Identify which cell holds the provided text, then report its (X, Y) central coordinate. 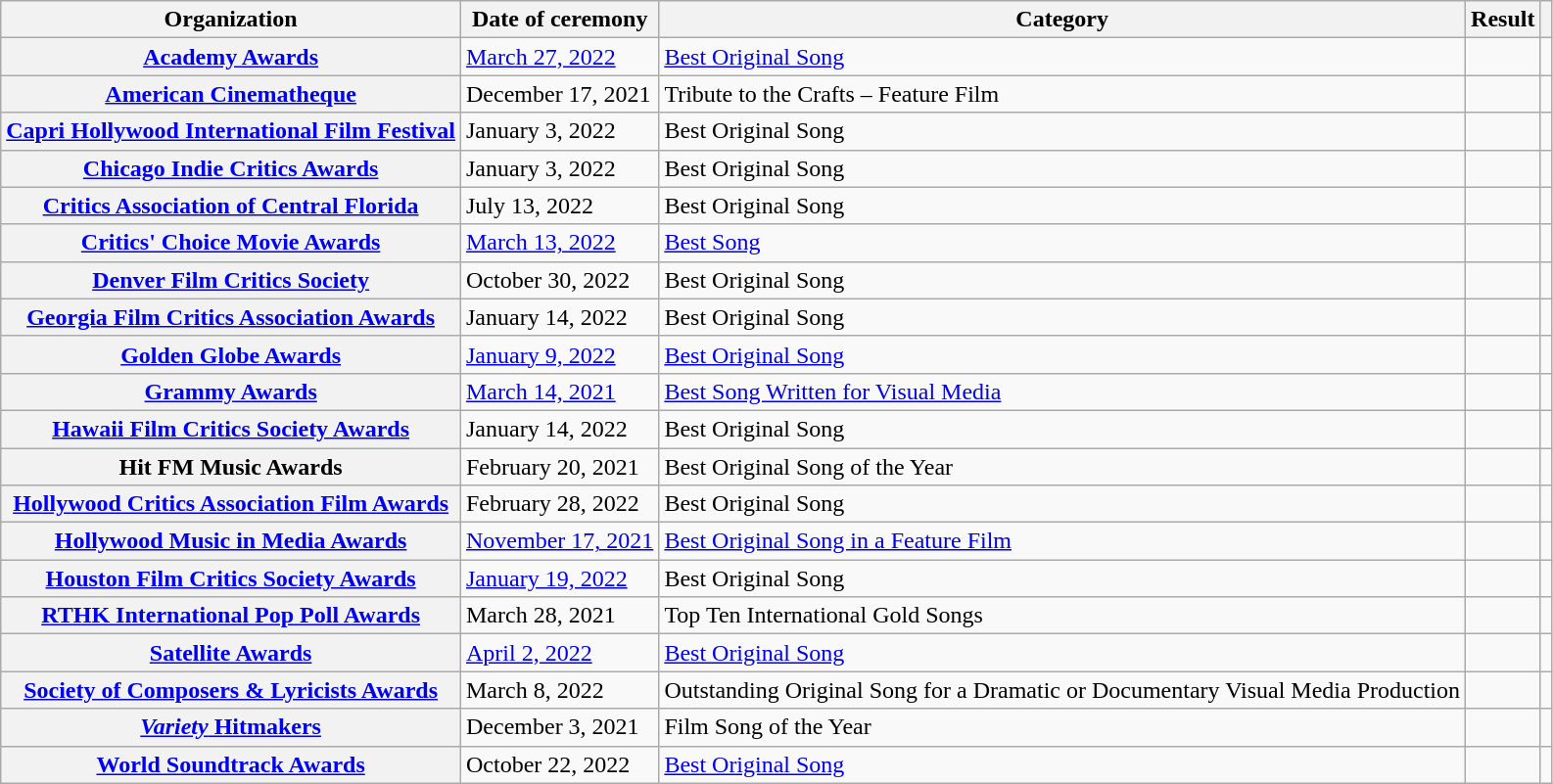
February 28, 2022 (559, 504)
Top Ten International Gold Songs (1062, 616)
Best Original Song of the Year (1062, 467)
Golden Globe Awards (231, 354)
Denver Film Critics Society (231, 280)
January 9, 2022 (559, 354)
July 13, 2022 (559, 206)
November 17, 2021 (559, 541)
December 17, 2021 (559, 94)
Organization (231, 20)
Critics Association of Central Florida (231, 206)
March 14, 2021 (559, 392)
Hollywood Critics Association Film Awards (231, 504)
Hit FM Music Awards (231, 467)
RTHK International Pop Poll Awards (231, 616)
Date of ceremony (559, 20)
Result (1503, 20)
Best Original Song in a Feature Film (1062, 541)
Satellite Awards (231, 653)
Film Song of the Year (1062, 727)
Category (1062, 20)
Tribute to the Crafts – Feature Film (1062, 94)
Georgia Film Critics Association Awards (231, 317)
March 28, 2021 (559, 616)
Outstanding Original Song for a Dramatic or Documentary Visual Media Production (1062, 690)
World Soundtrack Awards (231, 764)
October 30, 2022 (559, 280)
March 27, 2022 (559, 57)
April 2, 2022 (559, 653)
Critics' Choice Movie Awards (231, 243)
March 13, 2022 (559, 243)
Chicago Indie Critics Awards (231, 168)
Variety Hitmakers (231, 727)
October 22, 2022 (559, 764)
Hollywood Music in Media Awards (231, 541)
Houston Film Critics Society Awards (231, 578)
January 19, 2022 (559, 578)
Best Song Written for Visual Media (1062, 392)
February 20, 2021 (559, 467)
Capri Hollywood International Film Festival (231, 131)
American Cinematheque (231, 94)
Academy Awards (231, 57)
December 3, 2021 (559, 727)
March 8, 2022 (559, 690)
Grammy Awards (231, 392)
Best Song (1062, 243)
Hawaii Film Critics Society Awards (231, 429)
Society of Composers & Lyricists Awards (231, 690)
